Return the [x, y] coordinate for the center point of the cell that contains the specified text.  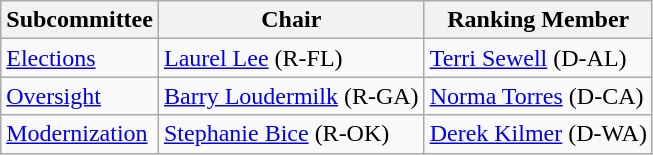
Derek Kilmer (D-WA) [538, 134]
Subcommittee [80, 20]
Norma Torres (D-CA) [538, 96]
Terri Sewell (D-AL) [538, 58]
Barry Loudermilk (R-GA) [291, 96]
Ranking Member [538, 20]
Stephanie Bice (R-OK) [291, 134]
Elections [80, 58]
Oversight [80, 96]
Laurel Lee (R-FL) [291, 58]
Chair [291, 20]
Modernization [80, 134]
